Output the [x, y] coordinate of the center of the cell containing the given text.  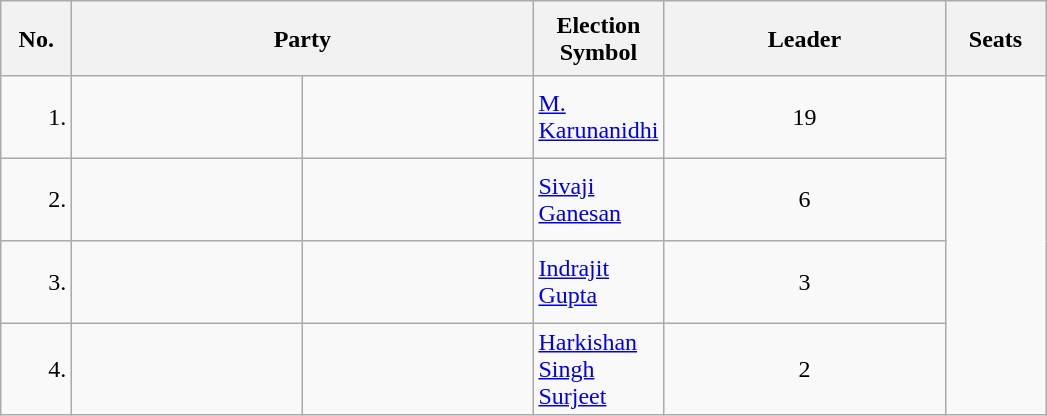
3. [36, 282]
Party [302, 38]
3 [804, 282]
M. Karunanidhi [598, 117]
Harkishan Singh Surjeet [598, 369]
No. [36, 38]
Seats [996, 38]
Election Symbol [598, 38]
1. [36, 117]
6 [804, 199]
Sivaji Ganesan [598, 199]
4. [36, 369]
2 [804, 369]
19 [804, 117]
Leader [804, 38]
Indrajit Gupta [598, 282]
2. [36, 199]
